Extract the [X, Y] coordinate from the center of the cell holding the provided text.  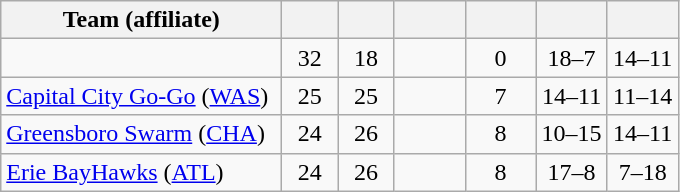
Greensboro Swarm (CHA) [142, 134]
10–15 [572, 134]
17–8 [572, 172]
11–14 [642, 96]
Capital City Go-Go (WAS) [142, 96]
7–18 [642, 172]
32 [310, 58]
7 [500, 96]
Team (affiliate) [142, 20]
18–7 [572, 58]
Erie BayHawks (ATL) [142, 172]
0 [500, 58]
18 [366, 58]
